Detect which cell encompasses the target text, then output its (x, y) center coordinate. 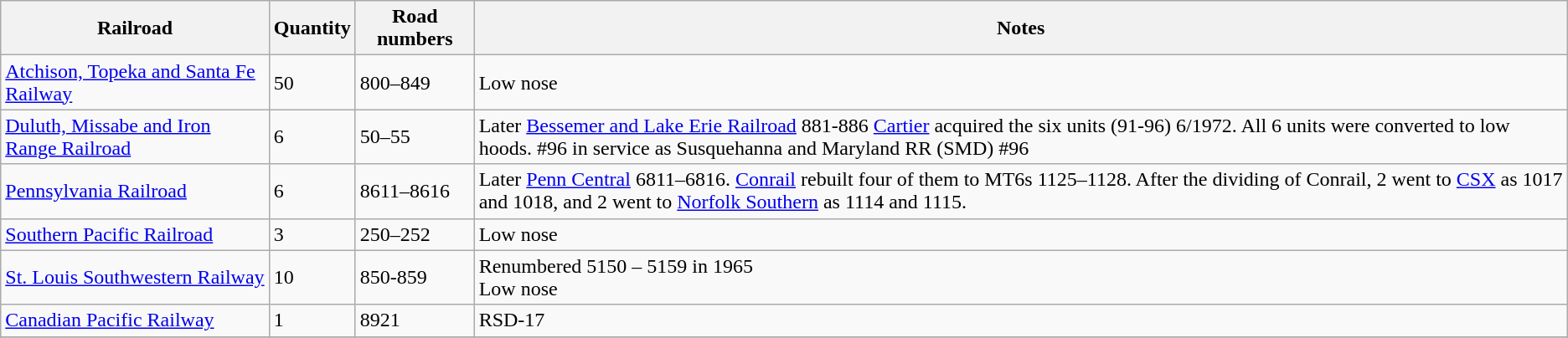
Southern Pacific Railroad (135, 234)
1 (312, 320)
St. Louis Southwestern Railway (135, 278)
Pennsylvania Railroad (135, 191)
Road numbers (415, 28)
8921 (415, 320)
50 (312, 82)
8611–8616 (415, 191)
RSD-17 (1020, 320)
800–849 (415, 82)
Railroad (135, 28)
Renumbered 5150 – 5159 in 1965Low nose (1020, 278)
10 (312, 278)
Notes (1020, 28)
3 (312, 234)
250–252 (415, 234)
Quantity (312, 28)
Atchison, Topeka and Santa Fe Railway (135, 82)
Canadian Pacific Railway (135, 320)
850-859 (415, 278)
50–55 (415, 137)
Duluth, Missabe and Iron Range Railroad (135, 137)
